Return (x, y) of the center of cell containing provided text 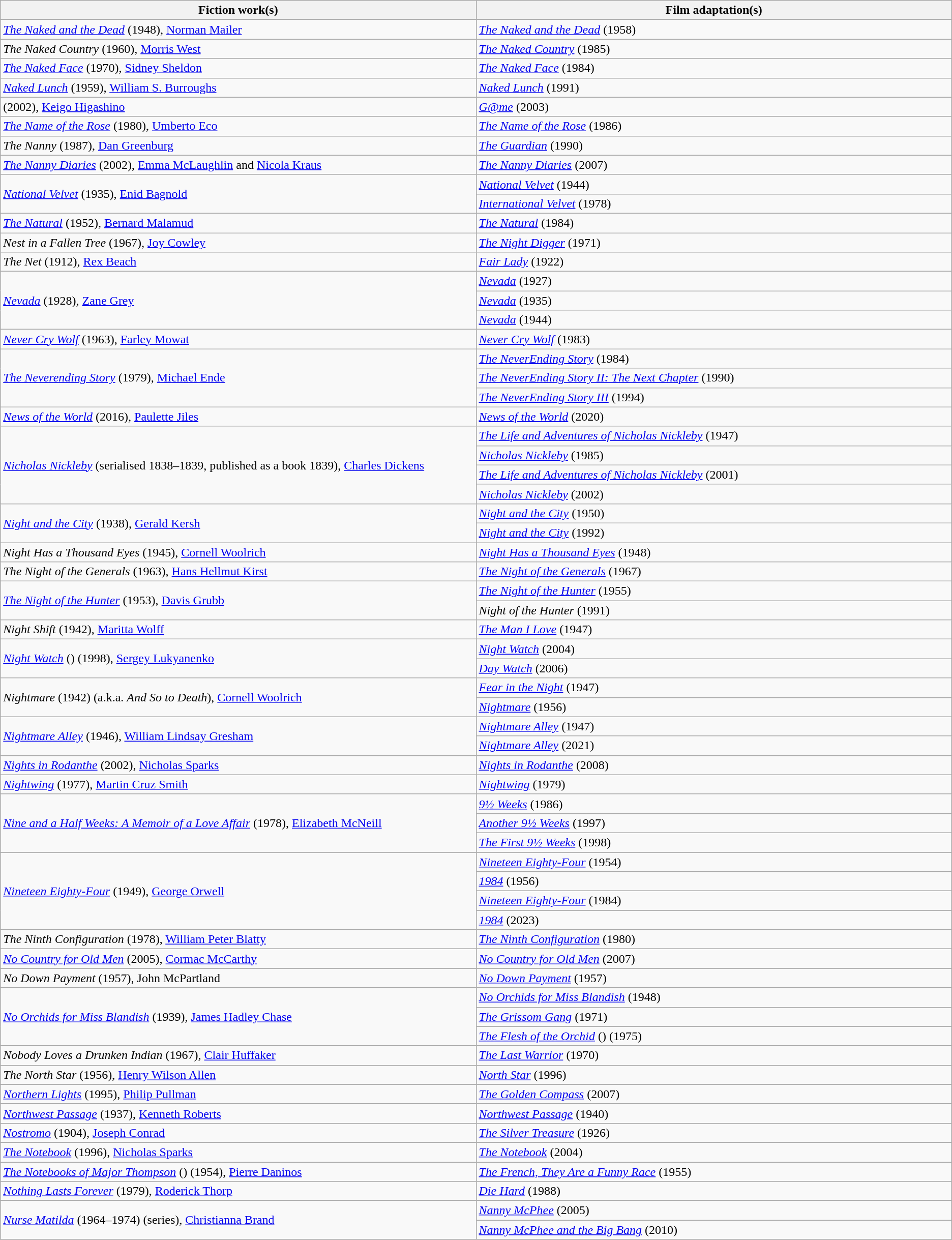
Nightmare Alley (1946), William Lindsay Gresham (238, 736)
Night and the City (1992) (714, 533)
The Flesh of the Orchid () (1975) (714, 1036)
Never Cry Wolf (1963), Farley Mowat (238, 339)
The Ninth Configuration (1978), William Peter Blatty (238, 939)
Nicholas Nickleby (serialised 1838–1839, published as a book 1839), Charles Dickens (238, 465)
Nest in a Fallen Tree (1967), Joy Cowley (238, 243)
Nineteen Eighty-Four (1984) (714, 901)
No Country for Old Men (2005), Cormac McCarthy (238, 959)
The Naked Face (1970), Sidney Sheldon (238, 68)
North Star (1996) (714, 1075)
The Naked and the Dead (1948), Norman Mailer (238, 29)
The North Star (1956), Henry Wilson Allen (238, 1075)
The Natural (1952), Bernard Malamud (238, 223)
Film adaptation(s) (714, 10)
The Naked Face (1984) (714, 68)
The Name of the Rose (1986) (714, 126)
1984 (1956) (714, 881)
Night and the City (1950) (714, 513)
Nights in Rodanthe (2002), Nicholas Sparks (238, 765)
(2002), Keigo Higashino (238, 107)
No Down Payment (1957), John McPartland (238, 978)
Nurse Matilda (1964–1974) (series), Christianna Brand (238, 1220)
The Night of the Hunter (1953), Davis Grubb (238, 601)
The Night Digger (1971) (714, 243)
Nicholas Nickleby (2002) (714, 494)
Nobody Loves a Drunken Indian (1967), Clair Huffaker (238, 1055)
The Nanny Diaries (2007) (714, 165)
Nightwing (1979) (714, 784)
No Country for Old Men (2007) (714, 959)
Nights in Rodanthe (2008) (714, 765)
The Nanny (1987), Dan Greenburg (238, 145)
Another 9½ Weeks (1997) (714, 823)
The French, They Are a Funny Race (1955) (714, 1171)
The NeverEnding Story (1984) (714, 359)
The Life and Adventures of Nicholas Nickleby (2001) (714, 475)
The Naked Country (1985) (714, 49)
Nanny McPhee (2005) (714, 1211)
Nightmare Alley (2021) (714, 746)
The Silver Treasure (1926) (714, 1133)
Night Shift (1942), Maritta Wolff (238, 630)
1984 (2023) (714, 920)
The Natural (1984) (714, 223)
Never Cry Wolf (1983) (714, 339)
The Notebooks of Major Thompson () (1954), Pierre Daninos (238, 1171)
The Name of the Rose (1980), Umberto Eco (238, 126)
Naked Lunch (1991) (714, 87)
National Velvet (1935), Enid Bagnold (238, 194)
The Net (1912), Rex Beach (238, 262)
Night Has a Thousand Eyes (1948) (714, 552)
Nothing Lasts Forever (1979), Roderick Thorp (238, 1191)
The Golden Compass (2007) (714, 1094)
Naked Lunch (1959), William S. Burroughs (238, 87)
The Naked Country (1960), Morris West (238, 49)
The NeverEnding Story III (1994) (714, 397)
Fair Lady (1922) (714, 262)
Day Watch (2006) (714, 668)
Nineteen Eighty-Four (1954) (714, 862)
Nightmare Alley (1947) (714, 726)
Die Hard (1988) (714, 1191)
Night and the City (1938), Gerald Kersh (238, 523)
The First 9½ Weeks (1998) (714, 842)
The Life and Adventures of Nicholas Nickleby (1947) (714, 436)
No Down Payment (1957) (714, 978)
The Notebook (1996), Nicholas Sparks (238, 1152)
Northern Lights (1995), Philip Pullman (238, 1094)
Fiction work(s) (238, 10)
The Man I Love (1947) (714, 630)
Nevada (1935) (714, 301)
Night of the Hunter (1991) (714, 610)
The Ninth Configuration (1980) (714, 939)
The Night of the Generals (1963), Hans Hellmut Kirst (238, 572)
The Nanny Diaries (2002), Emma McLaughlin and Nicola Kraus (238, 165)
News of the World (2016), Paulette Jiles (238, 417)
National Velvet (1944) (714, 184)
9½ Weeks (1986) (714, 804)
The Guardian (1990) (714, 145)
Nevada (1927) (714, 281)
Nicholas Nickleby (1985) (714, 455)
Night Watch () (1998), Sergey Lukyanenko (238, 659)
No Orchids for Miss Blandish (1948) (714, 997)
The Naked and the Dead (1958) (714, 29)
The NeverEnding Story II: The Next Chapter (1990) (714, 378)
Nightmare (1956) (714, 707)
Nevada (1928), Zane Grey (238, 301)
No Orchids for Miss Blandish (1939), James Hadley Chase (238, 1017)
News of the World (2020) (714, 417)
Northwest Passage (1940) (714, 1113)
Nevada (1944) (714, 320)
Nineteen Eighty-Four (1949), George Orwell (238, 891)
The Last Warrior (1970) (714, 1055)
Nightwing (1977), Martin Cruz Smith (238, 784)
The Neverending Story (1979), Michael Ende (238, 378)
Night Has a Thousand Eyes (1945), Cornell Woolrich (238, 552)
International Velvet (1978) (714, 203)
Night Watch (2004) (714, 649)
G@me (2003) (714, 107)
The Night of the Generals (1967) (714, 572)
The Night of the Hunter (1955) (714, 591)
Nine and a Half Weeks: A Memoir of a Love Affair (1978), Elizabeth McNeill (238, 823)
The Grissom Gang (1971) (714, 1017)
Nightmare (1942) (a.k.a. And So to Death), Cornell Woolrich (238, 697)
Nostromo (1904), Joseph Conrad (238, 1133)
The Notebook (2004) (714, 1152)
Northwest Passage (1937), Kenneth Roberts (238, 1113)
Fear in the Night (1947) (714, 688)
Nanny McPhee and the Big Bang (2010) (714, 1230)
